Find where the given text appears and provide that cell's center as (X, Y) coordinate. 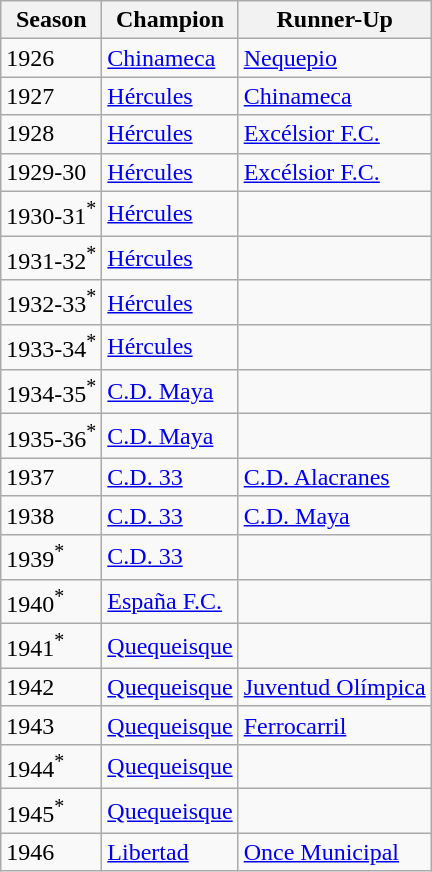
C.D. Alacranes (334, 477)
1931-32* (52, 258)
1932-33* (52, 302)
1944* (52, 766)
1929-30 (52, 172)
1943 (52, 725)
1942 (52, 687)
1933-34* (52, 348)
Runner-Up (334, 20)
1939* (52, 558)
España F.C. (170, 602)
1938 (52, 515)
1934-35* (52, 392)
Season (52, 20)
Ferrocarril (334, 725)
Nequepio (334, 58)
1928 (52, 134)
1927 (52, 96)
Libertad (170, 852)
Once Municipal (334, 852)
1926 (52, 58)
Juventud Olímpica (334, 687)
1941* (52, 646)
1946 (52, 852)
Champion (170, 20)
1935-36* (52, 436)
1940* (52, 602)
1945* (52, 812)
1937 (52, 477)
1930-31* (52, 214)
